Locate the cell with the specified text and output its (X, Y) center coordinate. 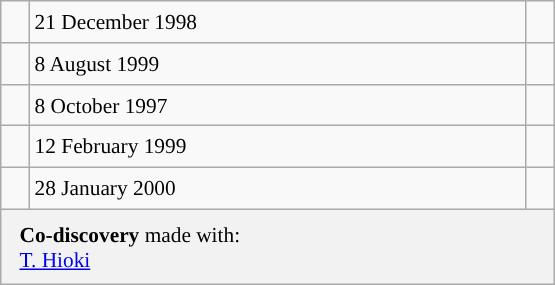
28 January 2000 (278, 188)
21 December 1998 (278, 22)
12 February 1999 (278, 147)
8 October 1997 (278, 105)
Co-discovery made with: T. Hioki (278, 247)
8 August 1999 (278, 64)
